Scan for the cell matching the given text and deliver its (X, Y) coordinate at center. 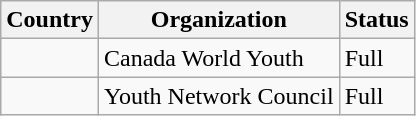
Country (50, 20)
Canada World Youth (218, 58)
Youth Network Council (218, 96)
Organization (218, 20)
Status (376, 20)
